Scan for the cell matching the given text and deliver its [X, Y] coordinate at center. 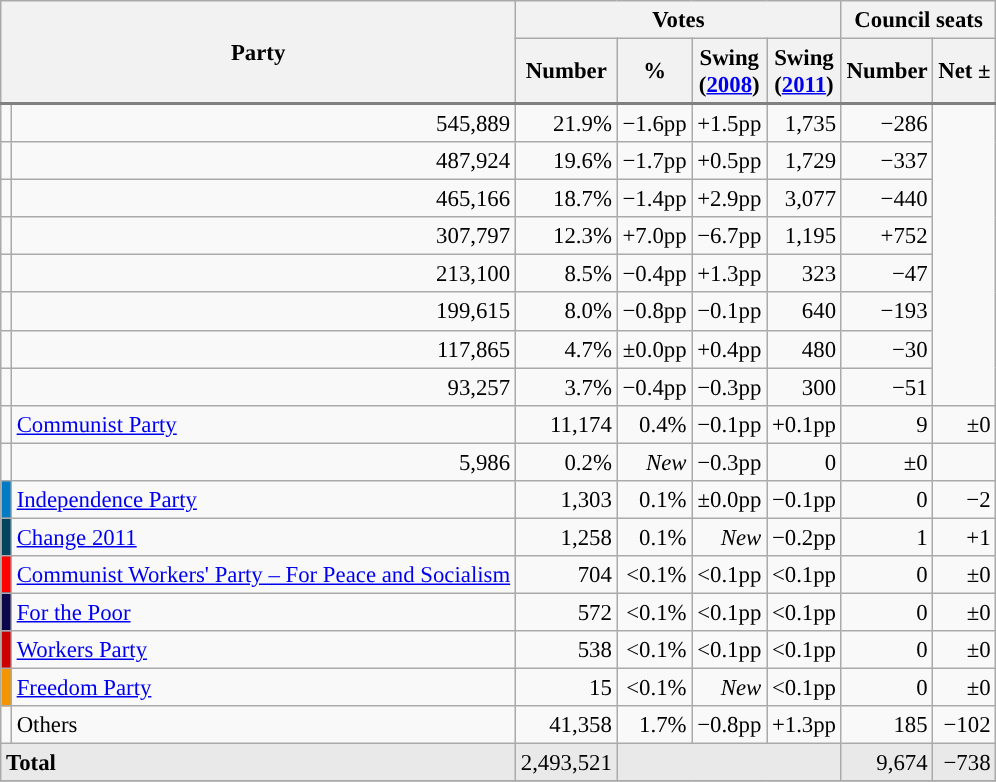
−738 [964, 763]
1,735 [804, 123]
+1 [964, 537]
−47 [887, 274]
0.4% [654, 424]
4.7% [566, 349]
+0.4pp [730, 349]
93,257 [263, 387]
185 [887, 725]
−337 [887, 161]
Workers Party [263, 650]
21.9% [566, 123]
Swing (2008) [730, 72]
−102 [964, 725]
−0.2pp [804, 537]
+0.1pp [804, 424]
+0.5pp [730, 161]
19.6% [566, 161]
1,729 [804, 161]
5,986 [263, 462]
−51 [887, 387]
−1.6pp [654, 123]
18.7% [566, 199]
1,195 [804, 236]
1.7% [654, 725]
12.3% [566, 236]
1,303 [566, 500]
8.0% [566, 312]
−1.4pp [654, 199]
487,924 [263, 161]
15 [566, 688]
307,797 [263, 236]
−30 [887, 349]
9,674 [887, 763]
−440 [887, 199]
2,493,521 [566, 763]
Swing (2011) [804, 72]
Net ± [964, 72]
1 [887, 537]
Change 2011 [263, 537]
9 [887, 424]
% [654, 72]
323 [804, 274]
117,865 [263, 349]
545,889 [263, 123]
Council seats [918, 20]
Others [263, 725]
199,615 [263, 312]
8.5% [566, 274]
−286 [887, 123]
3,077 [804, 199]
465,166 [263, 199]
Communist Workers' Party – For Peace and Socialism [263, 575]
704 [566, 575]
−2 [964, 500]
For the Poor [263, 612]
41,358 [566, 725]
Party [258, 52]
Votes [678, 20]
Communist Party [263, 424]
+1.5pp [730, 123]
640 [804, 312]
538 [566, 650]
0.2% [566, 462]
572 [566, 612]
+7.0pp [654, 236]
300 [804, 387]
11,174 [566, 424]
−193 [887, 312]
Total [258, 763]
+752 [887, 236]
213,100 [263, 274]
+2.9pp [730, 199]
−6.7pp [730, 236]
Freedom Party [263, 688]
Independence Party [263, 500]
3.7% [566, 387]
480 [804, 349]
−1.7pp [654, 161]
1,258 [566, 537]
